From the cell containing the given text, extract its center point as [X, Y] coordinate. 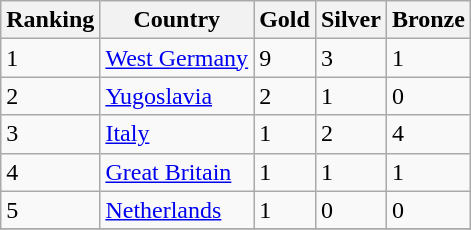
9 [285, 58]
5 [50, 210]
Bronze [428, 20]
Gold [285, 20]
Ranking [50, 20]
Italy [177, 134]
Yugoslavia [177, 96]
Netherlands [177, 210]
Great Britain [177, 172]
West Germany [177, 58]
Country [177, 20]
Silver [350, 20]
